Return [x, y] of the center of cell containing provided text 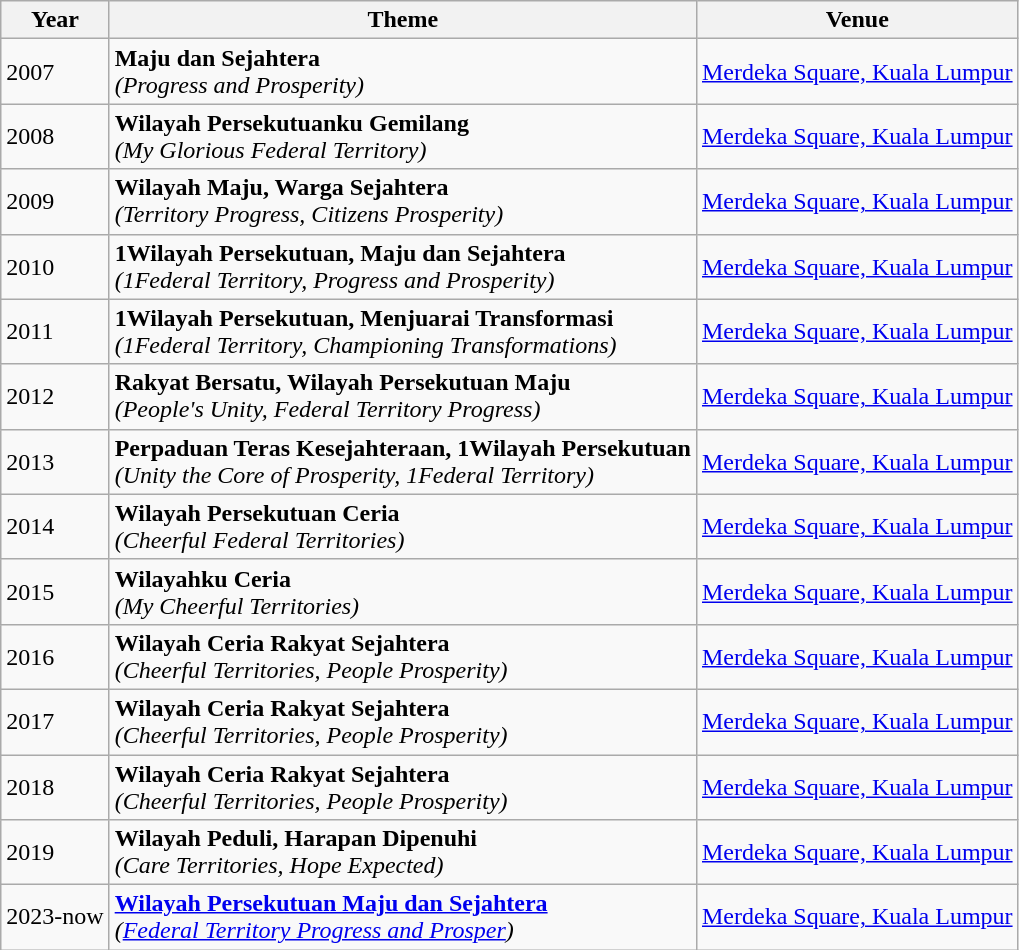
2014 [55, 526]
1Wilayah Persekutuan, Menjuarai Transformasi(1Federal Territory, Championing Transformations) [402, 332]
2023-now [55, 918]
Wilayahku Ceria(My Cheerful Territories) [402, 592]
Maju dan Sejahtera(Progress and Prosperity) [402, 72]
2010 [55, 266]
2016 [55, 656]
2011 [55, 332]
2008 [55, 136]
Wilayah Persekutuan Maju dan Sejahtera(Federal Territory Progress and Prosper) [402, 918]
2017 [55, 722]
Wilayah Persekutuanku Gemilang(My Glorious Federal Territory) [402, 136]
Rakyat Bersatu, Wilayah Persekutuan Maju(People's Unity, Federal Territory Progress) [402, 396]
Wilayah Maju, Warga Sejahtera(Territory Progress, Citizens Prosperity) [402, 202]
1Wilayah Persekutuan, Maju dan Sejahtera(1Federal Territory, Progress and Prosperity) [402, 266]
2019 [55, 852]
Venue [857, 20]
Theme [402, 20]
Year [55, 20]
2009 [55, 202]
Wilayah Persekutuan Ceria(Cheerful Federal Territories) [402, 526]
2013 [55, 462]
2007 [55, 72]
Perpaduan Teras Kesejahteraan, 1Wilayah Persekutuan(Unity the Core of Prosperity, 1Federal Territory) [402, 462]
2018 [55, 786]
2015 [55, 592]
2012 [55, 396]
Wilayah Peduli, Harapan Dipenuhi(Care Territories, Hope Expected) [402, 852]
